Search for the cell housing the specified text and yield its [x, y] center coordinate. 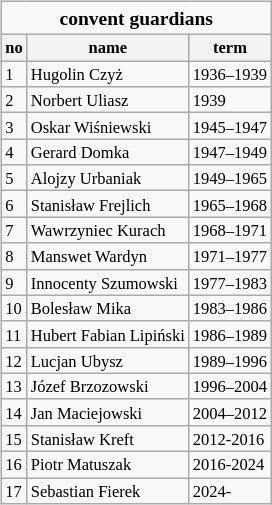
Sebastian Fierek [108, 491]
8 [14, 256]
Oskar Wiśniewski [108, 126]
Józef Brzozowski [108, 386]
term [230, 48]
17 [14, 491]
1986–1989 [230, 334]
Manswet Wardyn [108, 256]
11 [14, 334]
2012-2016 [230, 438]
Gerard Domka [108, 152]
2016-2024 [230, 465]
5 [14, 178]
name [108, 48]
1936–1939 [230, 74]
1983–1986 [230, 308]
4 [14, 152]
Hugolin Czyż [108, 74]
Alojzy Urbaniak [108, 178]
Bolesław Mika [108, 308]
6 [14, 204]
Stanisław Frejlich [108, 204]
Stanisław Kreft [108, 438]
1971–1977 [230, 256]
1945–1947 [230, 126]
1947–1949 [230, 152]
3 [14, 126]
7 [14, 230]
13 [14, 386]
1965–1968 [230, 204]
2004–2012 [230, 412]
2024- [230, 491]
14 [14, 412]
no [14, 48]
Lucjan Ubysz [108, 360]
2 [14, 100]
15 [14, 438]
1939 [230, 100]
1 [14, 74]
Innocenty Szumowski [108, 282]
1949–1965 [230, 178]
Wawrzyniec Kurach [108, 230]
1996–2004 [230, 386]
convent guardians [136, 18]
16 [14, 465]
Piotr Matuszak [108, 465]
1977–1983 [230, 282]
10 [14, 308]
Jan Maciejowski [108, 412]
9 [14, 282]
12 [14, 360]
Norbert Uliasz [108, 100]
1989–1996 [230, 360]
1968–1971 [230, 230]
Hubert Fabian Lipiński [108, 334]
